Return the [X, Y] coordinate for the center point of the cell that contains the specified text.  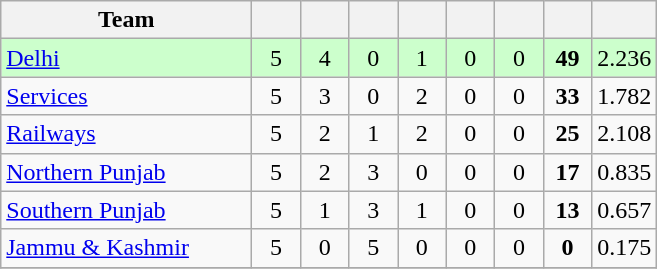
13 [568, 210]
Delhi [126, 58]
Team [126, 20]
0.657 [624, 210]
25 [568, 134]
0.175 [624, 248]
2.236 [624, 58]
Services [126, 96]
0.835 [624, 172]
17 [568, 172]
49 [568, 58]
1.782 [624, 96]
Northern Punjab [126, 172]
33 [568, 96]
2.108 [624, 134]
4 [324, 58]
Railways [126, 134]
Jammu & Kashmir [126, 248]
Southern Punjab [126, 210]
